For the text-containing cell, return its midpoint in [x, y] coordinate format. 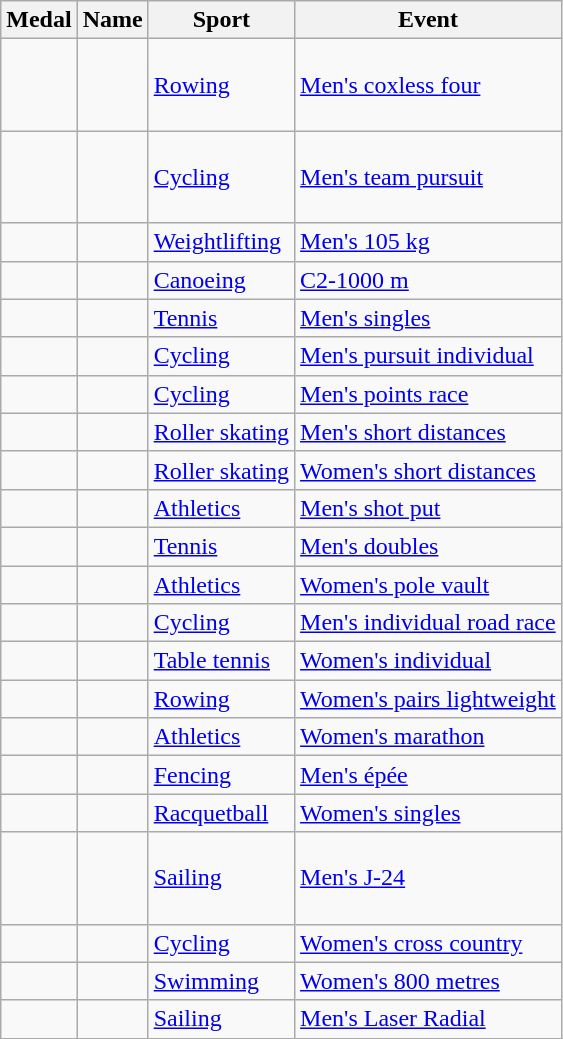
Men's pursuit individual [428, 356]
Women's short distances [428, 470]
Men's 105 kg [428, 242]
Men's individual road race [428, 623]
Weightlifting [221, 242]
Men's shot put [428, 508]
Racquetball [221, 813]
Men's team pursuit [428, 177]
Sport [221, 20]
Women's marathon [428, 737]
Women's individual [428, 661]
Men's short distances [428, 432]
Women's 800 metres [428, 981]
Men's coxless four [428, 85]
Men's épée [428, 775]
Men's points race [428, 394]
Men's J-24 [428, 878]
Swimming [221, 981]
Men's doubles [428, 546]
Event [428, 20]
Women's singles [428, 813]
Women's pole vault [428, 585]
Men's singles [428, 318]
Canoeing [221, 280]
Medal [39, 20]
Men's Laser Radial [428, 1019]
Table tennis [221, 661]
C2-1000 m [428, 280]
Women's cross country [428, 943]
Women's pairs lightweight [428, 699]
Name [112, 20]
Fencing [221, 775]
